Scan for the cell matching the given text and deliver its (x, y) coordinate at center. 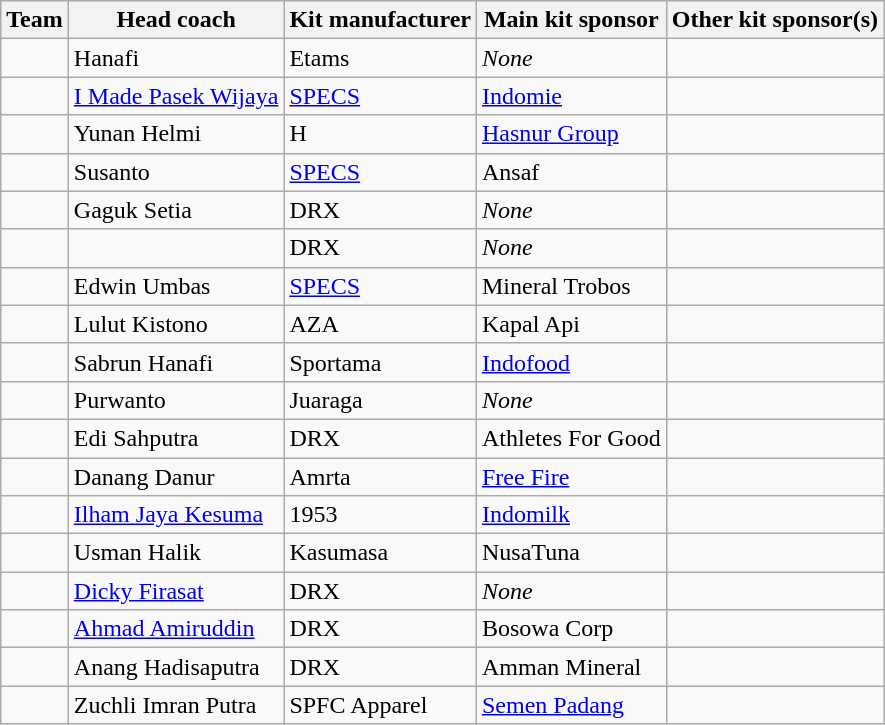
Hanafi (176, 58)
Edwin Umbas (176, 286)
Anang Hadisaputra (176, 667)
Susanto (176, 172)
1953 (380, 515)
Other kit sponsor(s) (774, 20)
Team (35, 20)
Main kit sponsor (571, 20)
Mineral Trobos (571, 286)
Free Fire (571, 477)
Semen Padang (571, 705)
SPFC Apparel (380, 705)
Edi Sahputra (176, 438)
Lulut Kistono (176, 324)
Amman Mineral (571, 667)
Usman Halik (176, 553)
NusaTuna (571, 553)
Kasumasa (380, 553)
Indomie (571, 96)
Kit manufacturer (380, 20)
Gaguk Setia (176, 210)
AZA (380, 324)
Head coach (176, 20)
Hasnur Group (571, 134)
Indofood (571, 362)
Etams (380, 58)
Danang Danur (176, 477)
Athletes For Good (571, 438)
Amrta (380, 477)
Juaraga (380, 400)
Zuchli Imran Putra (176, 705)
Indomilk (571, 515)
Yunan Helmi (176, 134)
Ansaf (571, 172)
I Made Pasek Wijaya (176, 96)
Ilham Jaya Kesuma (176, 515)
Sportama (380, 362)
Dicky Firasat (176, 591)
Ahmad Amiruddin (176, 629)
Kapal Api (571, 324)
Purwanto (176, 400)
Sabrun Hanafi (176, 362)
H (380, 134)
Bosowa Corp (571, 629)
